Search for the cell housing the specified text and yield its (X, Y) center coordinate. 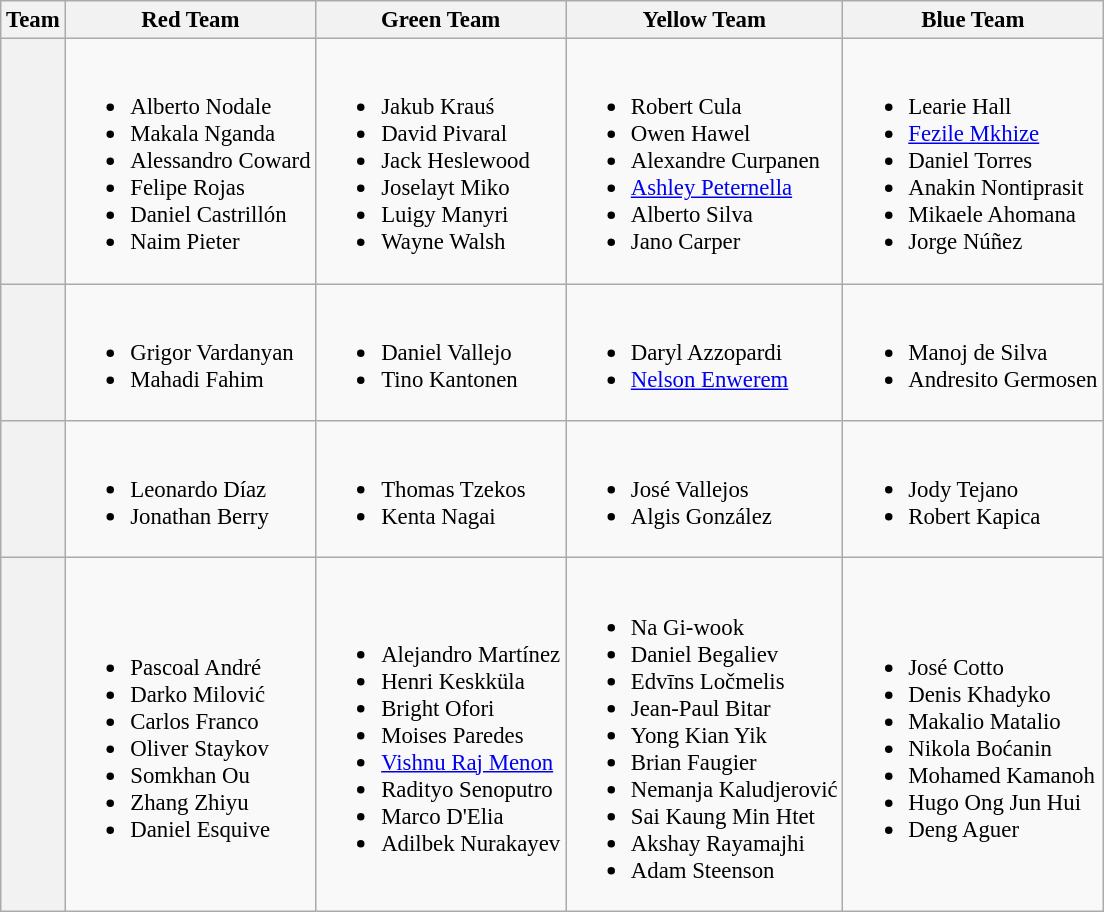
Learie Hall Fezile Mkhize Daniel Torres Anakin Nontiprasit Mikaele Ahomana Jorge Núñez (973, 162)
José Cotto Denis Khadyko Makalio Matalio Nikola Boćanin Mohamed Kamanoh Hugo Ong Jun Hui Deng Aguer (973, 734)
Alejandro Martínez Henri Keskküla Bright Ofori Moises Paredes Vishnu Raj Menon Radityo Senoputro Marco D'Elia Adilbek Nurakayev (441, 734)
Robert Cula Owen Hawel Alexandre Curpanen Ashley Peternella Alberto Silva Jano Carper (704, 162)
Pascoal André Darko Milović Carlos Franco Oliver Staykov Somkhan Ou Zhang Zhiyu Daniel Esquive (190, 734)
Leonardo Díaz Jonathan Berry (190, 490)
Daniel Vallejo Tino Kantonen (441, 352)
Grigor Vardanyan Mahadi Fahim (190, 352)
Red Team (190, 20)
Jakub Krauś David Pivaral Jack Heslewood Joselayt Miko Luigy Manyri Wayne Walsh (441, 162)
Alberto Nodale Makala Nganda Alessandro Coward Felipe Rojas Daniel Castrillón Naim Pieter (190, 162)
Blue Team (973, 20)
Team (33, 20)
Thomas Tzekos Kenta Nagai (441, 490)
Yellow Team (704, 20)
Daryl Azzopardi Nelson Enwerem (704, 352)
José Vallejos Algis González (704, 490)
Jody Tejano Robert Kapica (973, 490)
Manoj de Silva Andresito Germosen (973, 352)
Green Team (441, 20)
